Capture the cell that displays the provided text and extract its [x, y] central coordinate. 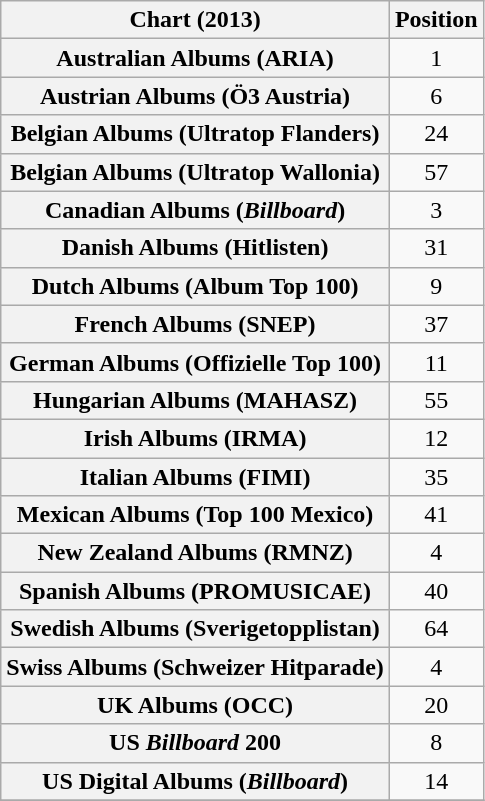
64 [436, 629]
41 [436, 515]
Italian Albums (FIMI) [196, 477]
14 [436, 781]
Belgian Albums (Ultratop Wallonia) [196, 172]
9 [436, 286]
Austrian Albums (Ö3 Austria) [196, 96]
Australian Albums (ARIA) [196, 58]
French Albums (SNEP) [196, 324]
Danish Albums (Hitlisten) [196, 248]
11 [436, 362]
Swedish Albums (Sverigetopplistan) [196, 629]
Hungarian Albums (MAHASZ) [196, 400]
40 [436, 591]
8 [436, 743]
3 [436, 210]
Position [436, 20]
6 [436, 96]
Dutch Albums (Album Top 100) [196, 286]
20 [436, 705]
Chart (2013) [196, 20]
31 [436, 248]
Belgian Albums (Ultratop Flanders) [196, 134]
12 [436, 438]
57 [436, 172]
German Albums (Offizielle Top 100) [196, 362]
UK Albums (OCC) [196, 705]
Spanish Albums (PROMUSICAE) [196, 591]
Mexican Albums (Top 100 Mexico) [196, 515]
35 [436, 477]
37 [436, 324]
1 [436, 58]
US Digital Albums (Billboard) [196, 781]
Swiss Albums (Schweizer Hitparade) [196, 667]
24 [436, 134]
US Billboard 200 [196, 743]
New Zealand Albums (RMNZ) [196, 553]
Irish Albums (IRMA) [196, 438]
Canadian Albums (Billboard) [196, 210]
55 [436, 400]
